Capture the cell that displays the provided text and extract its [x, y] central coordinate. 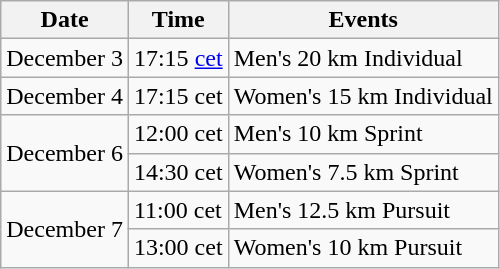
December 3 [65, 58]
Men's 12.5 km Pursuit [363, 210]
December 6 [65, 153]
Women's 7.5 km Sprint [363, 172]
Date [65, 20]
Events [363, 20]
Men's 10 km Sprint [363, 134]
Women's 15 km Individual [363, 96]
13:00 cet [178, 248]
14:30 cet [178, 172]
Men's 20 km Individual [363, 58]
Women's 10 km Pursuit [363, 248]
December 7 [65, 229]
11:00 cet [178, 210]
12:00 cet [178, 134]
December 4 [65, 96]
Time [178, 20]
